Search for the cell housing the specified text and yield its (X, Y) center coordinate. 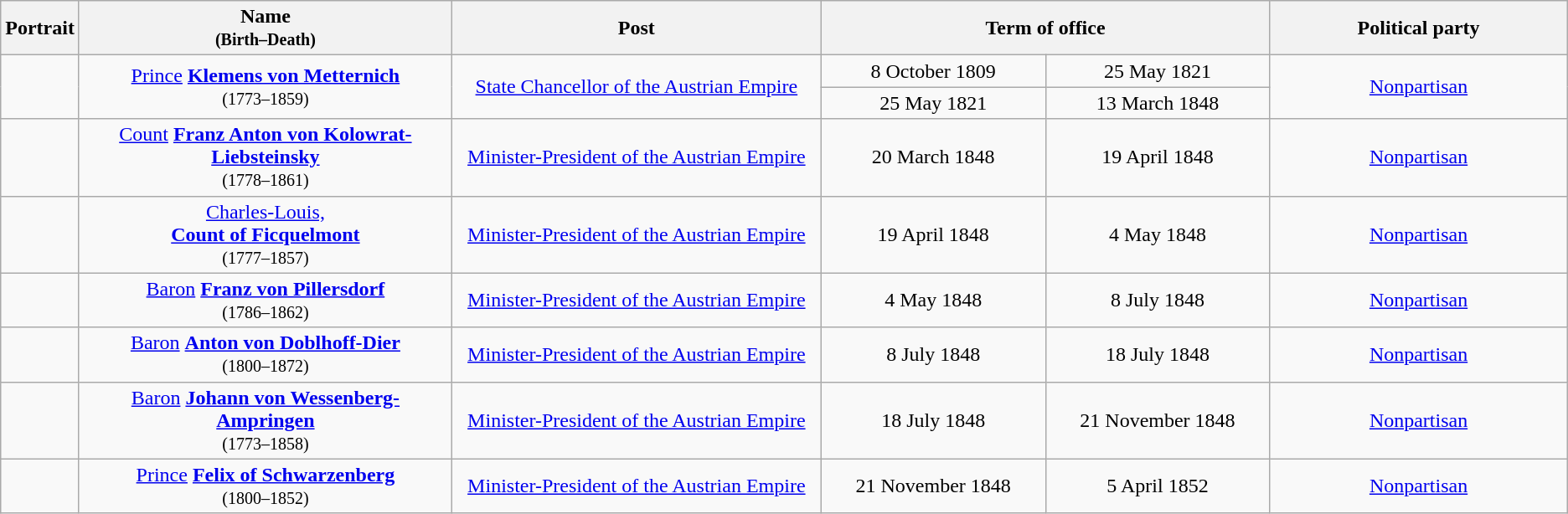
State Chancellor of the Austrian Empire (637, 87)
Name(Birth–Death) (265, 28)
Post (637, 28)
5 April 1852 (1158, 486)
Count Franz Anton von Kolowrat-Liebsteinsky(1778–1861) (265, 157)
Political party (1419, 28)
Charles-Louis,Count of Ficquelmont(1777–1857) (265, 234)
8 October 1809 (933, 71)
Term of office (1045, 28)
Baron Franz von Pillersdorf(1786–1862) (265, 300)
Prince Klemens von Metternich(1773–1859) (265, 87)
20 March 1848 (933, 157)
Prince Felix of Schwarzenberg(1800–1852) (265, 486)
Baron Anton von Doblhoff-Dier(1800–1872) (265, 355)
Baron Johann von Wessenberg-Ampringen(1773–1858) (265, 420)
13 March 1848 (1158, 103)
Portrait (40, 28)
